Extract the (X, Y) coordinate from the center of the cell holding the provided text.  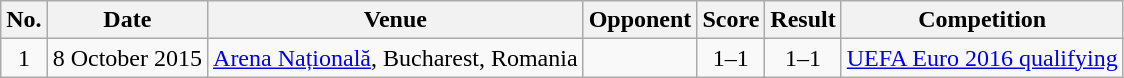
Venue (396, 20)
No. (24, 20)
Arena Națională, Bucharest, Romania (396, 58)
Result (803, 20)
Date (127, 20)
UEFA Euro 2016 qualifying (982, 58)
Opponent (640, 20)
Score (731, 20)
Competition (982, 20)
8 October 2015 (127, 58)
1 (24, 58)
